For the text-containing cell, return its midpoint in (X, Y) coordinate format. 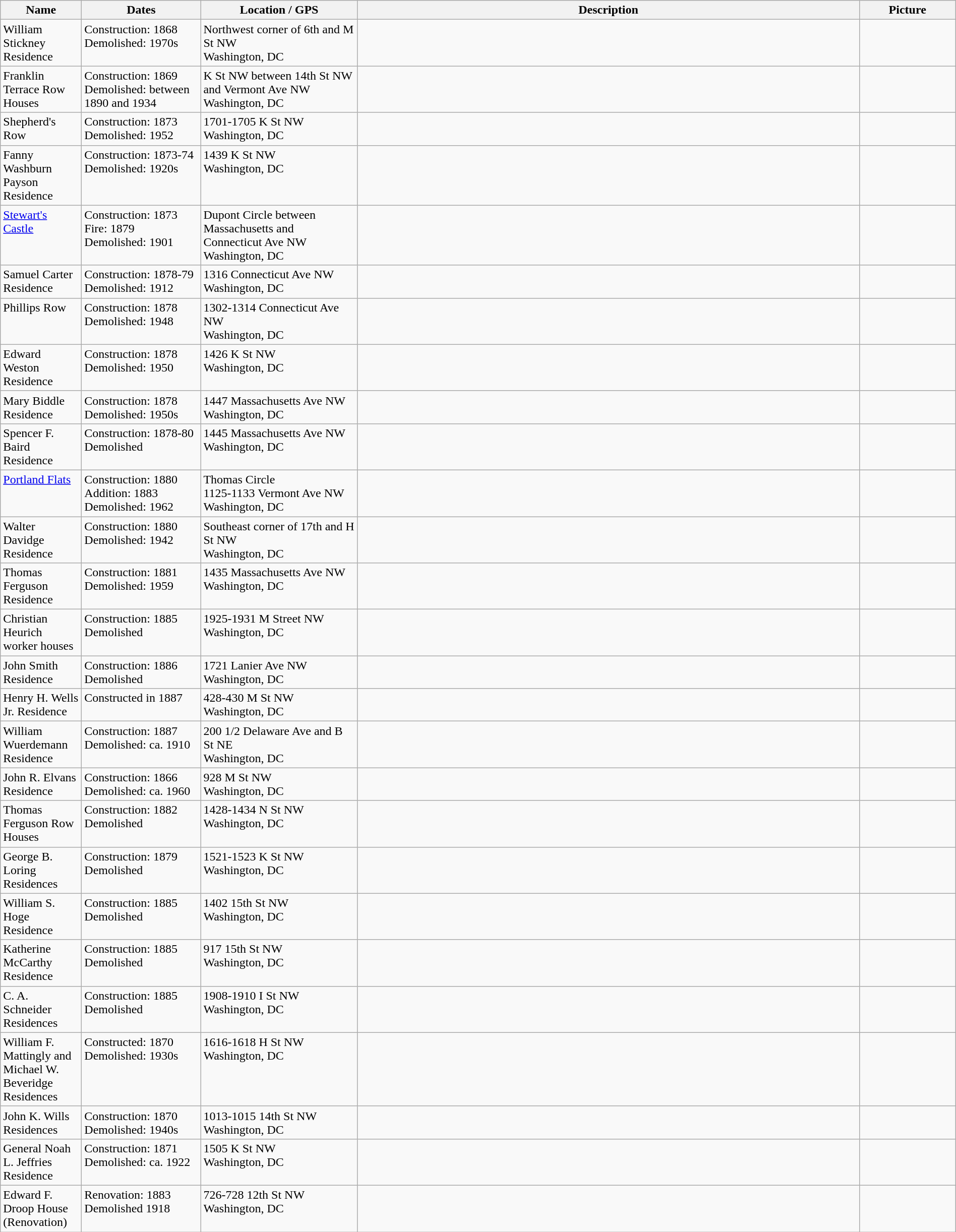
Construction: 1886 Demolished (141, 672)
Henry H. Wells Jr. Residence (41, 705)
428-430 M St NW Washington, DC (279, 705)
1426 K St NW Washington, DC (279, 367)
Stewart's Castle (41, 235)
Construction: 1881 Demolished: 1959 (141, 586)
Dates (141, 10)
William Wuerdemann Residence (41, 745)
Construction: 1873 Fire: 1879 Demolished: 1901 (141, 235)
1721 Lanier Ave NW Washington, DC (279, 672)
Construction: 1887 Demolished: ca. 1910 (141, 745)
General Noah L. Jeffries Residence (41, 1162)
1435 Massachusetts Ave NW Washington, DC (279, 586)
Portland Flats (41, 493)
Franklin Terrace Row Houses (41, 89)
K St NW between 14th St NW and Vermont Ave NW Washington, DC (279, 89)
Construction: 1878-79 Demolished: 1912 (141, 281)
Construction: 1866 Demolished: ca. 1960 (141, 784)
726-728 12th St NW Washington, DC (279, 1208)
Constructed in 1887 (141, 705)
Southeast corner of 17th and H St NW Washington, DC (279, 539)
Mary Biddle Residence (41, 407)
Northwest corner of 6th and M St NW Washington, DC (279, 43)
Thomas Ferguson Row Houses (41, 824)
Edward F. Droop House (Renovation) (41, 1208)
Construction: 1873 Demolished: 1952 (141, 129)
1701-1705 K St NW Washington, DC (279, 129)
1925-1931 M Street NW Washington, DC (279, 633)
Spencer F. Baird Residence (41, 447)
Construction: 1878-80 Demolished (141, 447)
Katherine McCarthy Residence (41, 963)
1445 Massachusetts Ave NW Washington, DC (279, 447)
Constructed: 1870 Demolished: 1930s (141, 1069)
Edward Weston Residence (41, 367)
1428-1434 N St NW Washington, DC (279, 824)
Construction: 1873-74 Demolished: 1920s (141, 175)
Name (41, 10)
917 15th St NW Washington, DC (279, 963)
Construction: 1878 Demolished: 1950 (141, 367)
1616-1618 H St NW Washington, DC (279, 1069)
Walter Davidge Residence (41, 539)
1439 K St NW Washington, DC (279, 175)
1302-1314 Connecticut Ave NW Washington, DC (279, 321)
Picture (908, 10)
Construction: 1869 Demolished: between 1890 and 1934 (141, 89)
Thomas Circle 1125-1133 Vermont Ave NW Washington, DC (279, 493)
200 1/2 Delaware Ave and B St NE Washington, DC (279, 745)
1316 Connecticut Ave NW Washington, DC (279, 281)
Renovation: 1883 Demolished 1918 (141, 1208)
Dupont Circle between Massachusetts and Connecticut Ave NW Washington, DC (279, 235)
William S. Hoge Residence (41, 916)
Location / GPS (279, 10)
William F. Mattingly and Michael W. Beveridge Residences (41, 1069)
Construction: 1868 Demolished: 1970s (141, 43)
Thomas Ferguson Residence (41, 586)
1447 Massachusetts Ave NW Washington, DC (279, 407)
928 M St NW Washington, DC (279, 784)
1402 15th St NW Washington, DC (279, 916)
Construction: 1871 Demolished: ca. 1922 (141, 1162)
John R. Elvans Residence (41, 784)
Description (608, 10)
Construction: 1882 Demolished (141, 824)
Christian Heurich worker houses (41, 633)
1908-1910 I St NW Washington, DC (279, 1009)
Construction: 1878 Demolished: 1950s (141, 407)
1013-1015 14th St NW Washington, DC (279, 1122)
C. A. Schneider Residences (41, 1009)
Construction: 1878 Demolished: 1948 (141, 321)
Phillips Row (41, 321)
Fanny Washburn Payson Residence (41, 175)
Construction: 1880 Demolished: 1942 (141, 539)
John Smith Residence (41, 672)
1521-1523 K St NW Washington, DC (279, 870)
William Stickney Residence (41, 43)
John K. Wills Residences (41, 1122)
Construction: 1880 Addition: 1883 Demolished: 1962 (141, 493)
Samuel Carter Residence (41, 281)
Construction: 1870 Demolished: 1940s (141, 1122)
Construction: 1879 Demolished (141, 870)
George B. Loring Residences (41, 870)
1505 K St NW Washington, DC (279, 1162)
Shepherd's Row (41, 129)
